Extract the [X, Y] coordinate from the center of the cell holding the provided text.  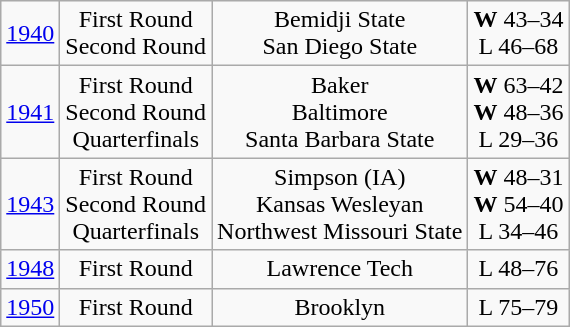
1948 [30, 269]
W 48–31W 54–40L 34–46 [518, 204]
Bemidji StateSan Diego State [340, 34]
W 63–42W 48–36L 29–36 [518, 112]
BakerBaltimoreSanta Barbara State [340, 112]
First RoundSecond Round [136, 34]
W 43–34L 46–68 [518, 34]
Brooklyn [340, 307]
L 75–79 [518, 307]
Lawrence Tech [340, 269]
1943 [30, 204]
1940 [30, 34]
1950 [30, 307]
1941 [30, 112]
Simpson (IA)Kansas WesleyanNorthwest Missouri State [340, 204]
L 48–76 [518, 269]
